Return the [X, Y] coordinate for the center point of the cell that contains the specified text.  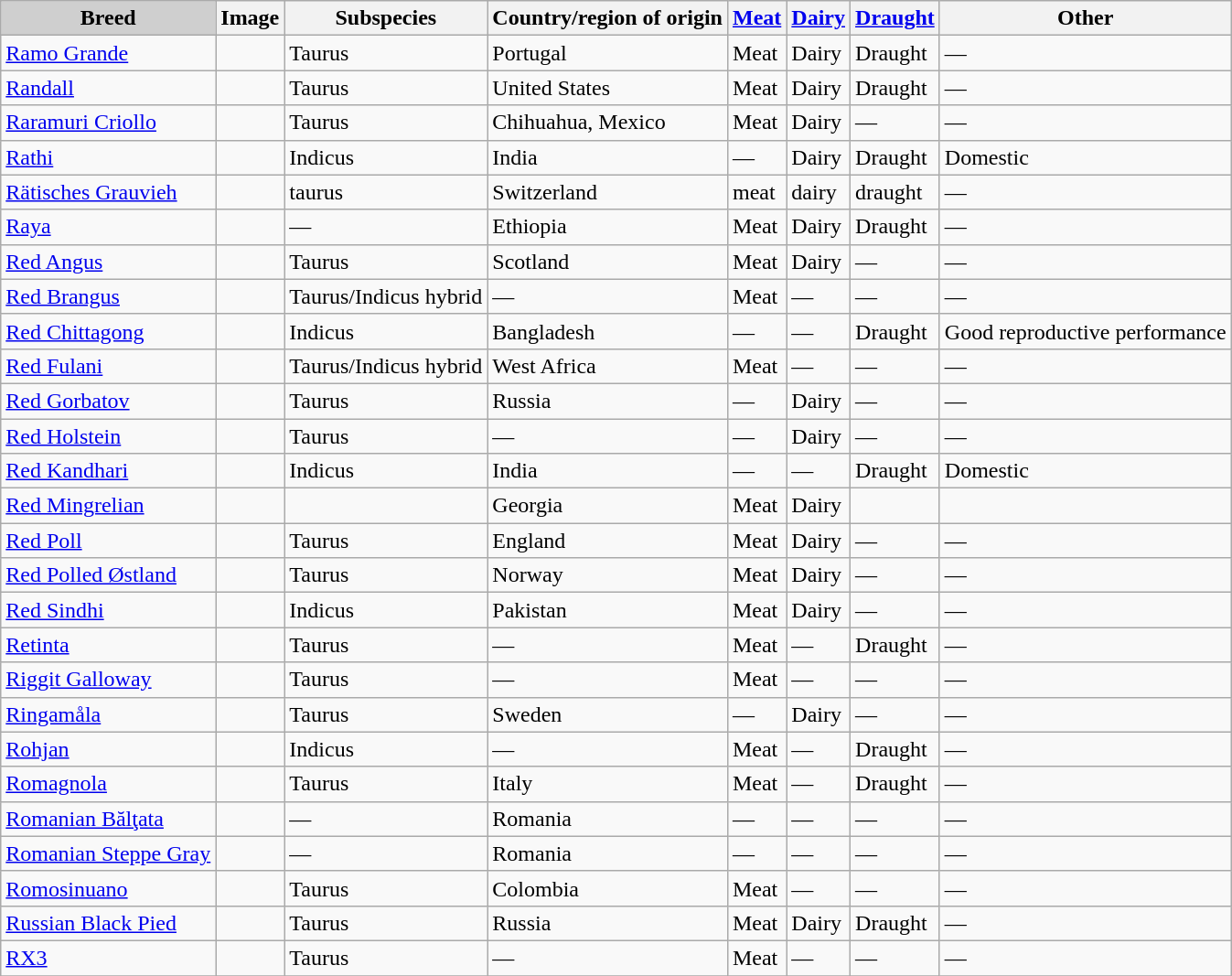
Subspecies [386, 18]
Red Kandhari [108, 471]
Romosinuano [108, 888]
England [607, 541]
draught [895, 192]
Red Mingrelian [108, 506]
Rathi [108, 157]
Pakistan [607, 610]
Red Chittagong [108, 331]
Sweden [607, 714]
Norway [607, 575]
Raya [108, 227]
Image [251, 18]
Romanian Bălţata [108, 819]
Red Angus [108, 262]
Rohjan [108, 749]
taurus [386, 192]
Ethiopia [607, 227]
Romanian Steppe Gray [108, 853]
Country/region of origin [607, 18]
Georgia [607, 506]
Rätisches Grauvieh [108, 192]
Red Polled Østland [108, 575]
Switzerland [607, 192]
Red Brangus [108, 296]
Ringamåla [108, 714]
Portugal [607, 53]
Good reproductive performance [1085, 331]
Red Poll [108, 541]
dairy [819, 192]
Ramo Grande [108, 53]
United States [607, 88]
Red Holstein [108, 436]
Riggit Galloway [108, 680]
Bangladesh [607, 331]
RX3 [108, 958]
Raramuri Criollo [108, 123]
Scotland [607, 262]
meat [756, 192]
Other [1085, 18]
Breed [108, 18]
Romagnola [108, 784]
Red Sindhi [108, 610]
West Africa [607, 366]
Russian Black Pied [108, 923]
Colombia [607, 888]
Red Gorbatov [108, 401]
Randall [108, 88]
Retinta [108, 645]
Red Fulani [108, 366]
Chihuahua, Mexico [607, 123]
Italy [607, 784]
